Scan for the cell matching the given text and deliver its (X, Y) coordinate at center. 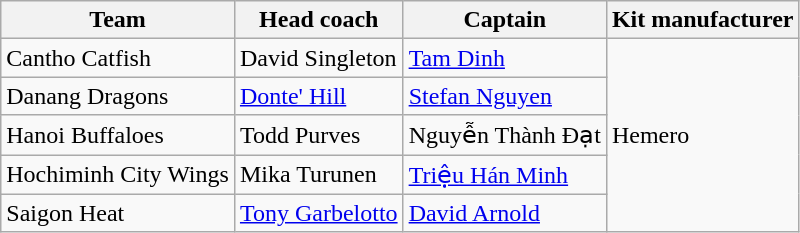
Todd Purves (318, 135)
Hanoi Buffaloes (118, 135)
Triệu Hán Minh (504, 174)
Cantho Catfish (118, 58)
Kit manufacturer (702, 20)
Saigon Heat (118, 213)
Stefan Nguyen (504, 96)
David Singleton (318, 58)
Danang Dragons (118, 96)
Team (118, 20)
Captain (504, 20)
Mika Turunen (318, 174)
Nguyễn Thành Đạt (504, 135)
Hochiminh City Wings (118, 174)
Tam Dinh (504, 58)
Head coach (318, 20)
Tony Garbelotto (318, 213)
David Arnold (504, 213)
Hemero (702, 136)
Donte' Hill (318, 96)
